Capture the cell that displays the provided text and extract its [X, Y] central coordinate. 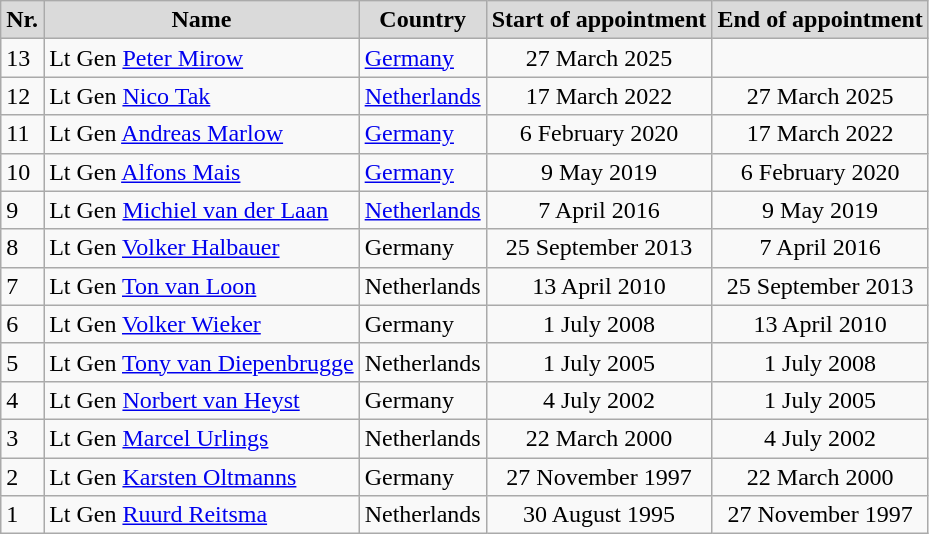
End of appointment [820, 20]
1 [22, 515]
30 August 1995 [599, 515]
12 [22, 96]
Lt Gen Volker Halbauer [202, 248]
Lt Gen Alfons Mais [202, 172]
Nr. [22, 20]
Lt Gen Karsten Oltmanns [202, 477]
3 [22, 438]
Lt Gen Peter Mirow [202, 58]
Lt Gen Marcel Urlings [202, 438]
6 [22, 324]
Lt Gen Tony van Diepenbrugge [202, 362]
Lt Gen Ton van Loon [202, 286]
Lt Gen Andreas Marlow [202, 134]
10 [22, 172]
Lt Gen Nico Tak [202, 96]
4 [22, 400]
8 [22, 248]
Lt Gen Michiel van der Laan [202, 210]
Lt Gen Volker Wieker [202, 324]
2 [22, 477]
Name [202, 20]
Start of appointment [599, 20]
11 [22, 134]
7 [22, 286]
13 [22, 58]
9 [22, 210]
5 [22, 362]
Lt Gen Norbert van Heyst [202, 400]
Lt Gen Ruurd Reitsma [202, 515]
Country [422, 20]
